Output the [x, y] coordinate of the center of the cell containing the given text.  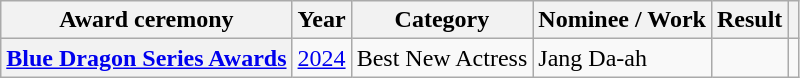
Year [322, 20]
Award ceremony [146, 20]
Blue Dragon Series Awards [146, 58]
Best New Actress [442, 58]
Category [442, 20]
Result [749, 20]
Nominee / Work [622, 20]
Jang Da-ah [622, 58]
2024 [322, 58]
